Provide the [X, Y] coordinate of the cell's center where the given text is located.  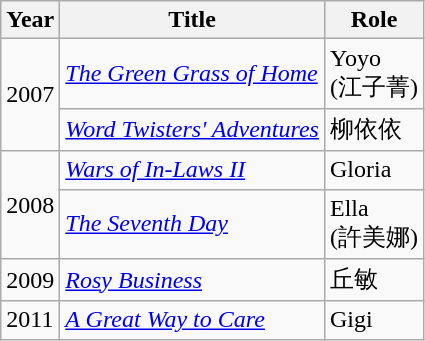
Title [192, 20]
Wars of In-Laws II [192, 170]
Year [30, 20]
2009 [30, 280]
Word Twisters' Adventures [192, 130]
The Green Grass of Home [192, 74]
The Seventh Day [192, 224]
Gigi [374, 320]
Gloria [374, 170]
2008 [30, 205]
Ella (許美娜) [374, 224]
Role [374, 20]
丘敏 [374, 280]
柳依依 [374, 130]
2007 [30, 95]
Yoyo (江子菁) [374, 74]
Rosy Business [192, 280]
2011 [30, 320]
A Great Way to Care [192, 320]
